Pinpoint the cell where the given text exists, returning its [X, Y] midpoint coordinate. 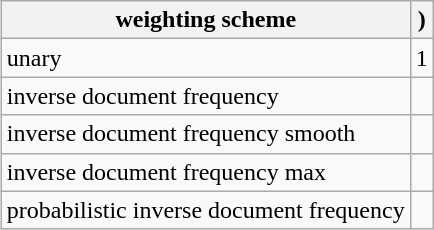
inverse document frequency [206, 96]
weighting scheme [206, 20]
1 [422, 58]
inverse document frequency smooth [206, 134]
) [422, 20]
unary [206, 58]
probabilistic inverse document frequency [206, 210]
inverse document frequency max [206, 172]
